Locate the cell with the specified text and output its (x, y) center coordinate. 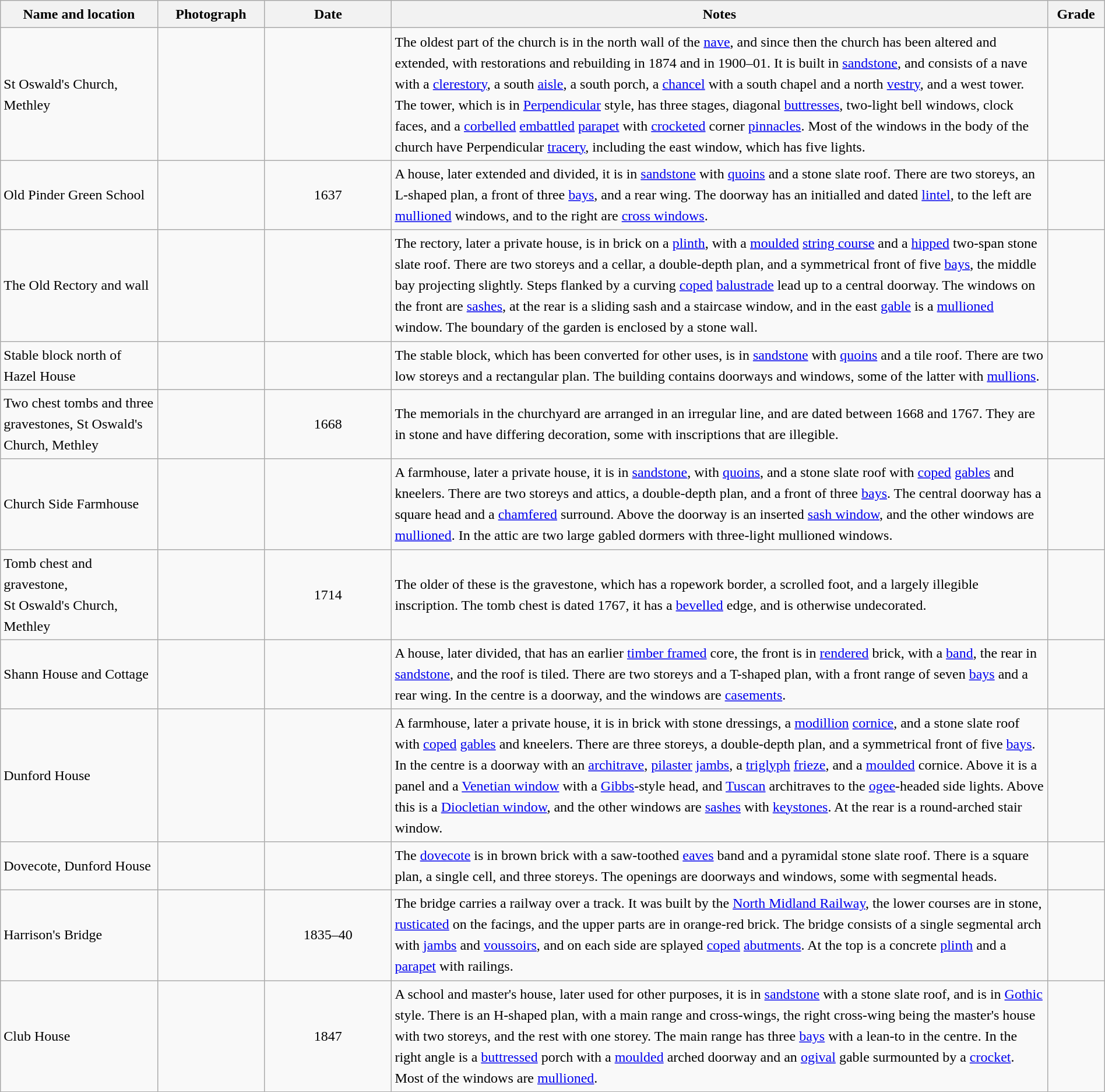
Church Side Farmhouse (79, 504)
1847 (328, 1037)
Dovecote, Dunford House (79, 865)
1668 (328, 424)
Date (328, 14)
Harrison's Bridge (79, 935)
Photograph (211, 14)
Dunford House (79, 775)
Name and location (79, 14)
Notes (719, 14)
Club House (79, 1037)
Tomb chest and gravestone,St Oswald's Church, Methley (79, 595)
Old Pinder Green School (79, 195)
Two chest tombs and three gravestones, St Oswald's Church, Methley (79, 424)
Shann House and Cottage (79, 674)
St Oswald's Church, Methley (79, 94)
1714 (328, 595)
1637 (328, 195)
Stable block north of Hazel House (79, 365)
Grade (1076, 14)
The Old Rectory and wall (79, 286)
1835–40 (328, 935)
